Provide the (x, y) coordinate of the cell's center where the given text is located.  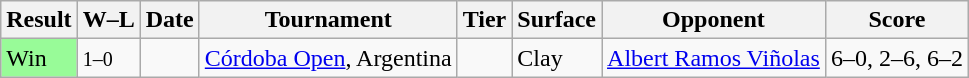
6–0, 2–6, 6–2 (896, 58)
Surface (557, 20)
Córdoba Open, Argentina (328, 58)
Win (39, 58)
1–0 (108, 58)
Score (896, 20)
Opponent (714, 20)
Result (39, 20)
Albert Ramos Viñolas (714, 58)
Clay (557, 58)
Tournament (328, 20)
W–L (108, 20)
Tier (484, 20)
Date (170, 20)
